Scan for the cell matching the given text and deliver its (X, Y) coordinate at center. 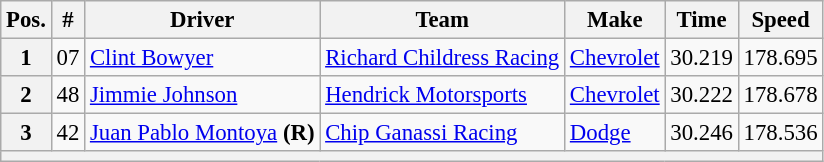
2 (26, 95)
Clint Bowyer (202, 58)
Juan Pablo Montoya (R) (202, 133)
07 (68, 58)
48 (68, 95)
30.246 (702, 133)
Driver (202, 20)
Hendrick Motorsports (442, 95)
178.536 (780, 133)
Make (615, 20)
30.219 (702, 58)
Speed (780, 20)
30.222 (702, 95)
Richard Childress Racing (442, 58)
178.695 (780, 58)
178.678 (780, 95)
42 (68, 133)
Team (442, 20)
Time (702, 20)
# (68, 20)
Dodge (615, 133)
Pos. (26, 20)
Jimmie Johnson (202, 95)
1 (26, 58)
Chip Ganassi Racing (442, 133)
3 (26, 133)
